Return the (x, y) coordinate for the center point of the cell that contains the specified text.  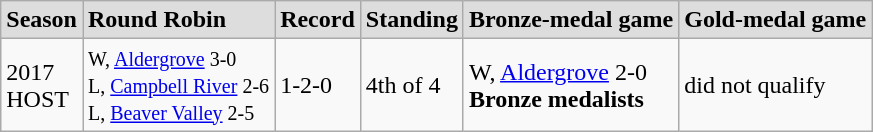
Record (318, 20)
2017HOST (42, 85)
4th of 4 (412, 85)
Standing (412, 20)
W, Aldergrove 2-0Bronze medalists (570, 85)
W, Aldergrove 3-0L, Campbell River 2-6L, Beaver Valley 2-5 (178, 85)
Bronze-medal game (570, 20)
Gold-medal game (776, 20)
1-2-0 (318, 85)
did not qualify (776, 85)
Round Robin (178, 20)
Season (42, 20)
